Return (X, Y) of the center of cell containing provided text 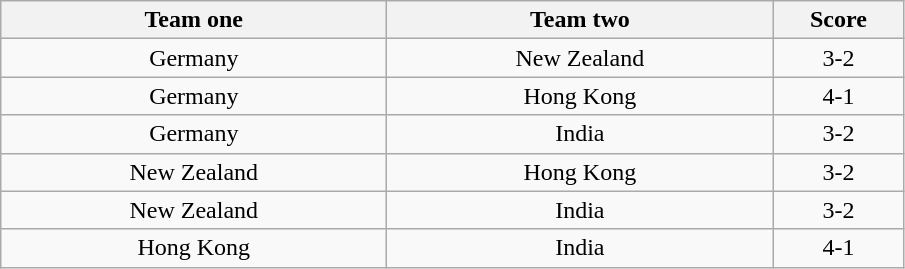
Team two (580, 20)
Team one (194, 20)
Score (838, 20)
